Pinpoint the cell where the given text exists, returning its (X, Y) midpoint coordinate. 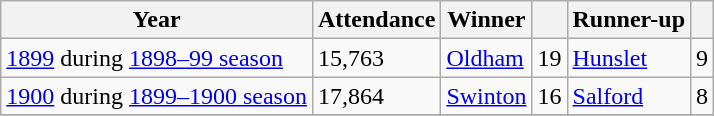
17,864 (376, 96)
16 (550, 96)
Salford (629, 96)
19 (550, 58)
Attendance (376, 20)
Hunslet (629, 58)
1899 during 1898–99 season (157, 58)
Winner (486, 20)
Oldham (486, 58)
Year (157, 20)
9 (702, 58)
8 (702, 96)
Swinton (486, 96)
1900 during 1899–1900 season (157, 96)
15,763 (376, 58)
Runner-up (629, 20)
